Search for the cell housing the specified text and yield its (x, y) center coordinate. 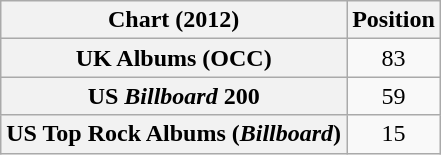
US Top Rock Albums (Billboard) (174, 134)
US Billboard 200 (174, 96)
Chart (2012) (174, 20)
15 (394, 134)
59 (394, 96)
Position (394, 20)
UK Albums (OCC) (174, 58)
83 (394, 58)
